Scan for the cell matching the given text and deliver its (X, Y) coordinate at center. 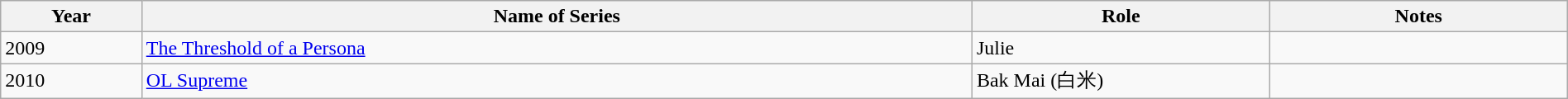
Name of Series (557, 16)
Role (1121, 16)
Year (71, 16)
Julie (1121, 48)
Notes (1418, 16)
OL Supreme (557, 81)
The Threshold of a Persona (557, 48)
Bak Mai (白米) (1121, 81)
2009 (71, 48)
2010 (71, 81)
